From the cell containing the given text, extract its center point as [x, y] coordinate. 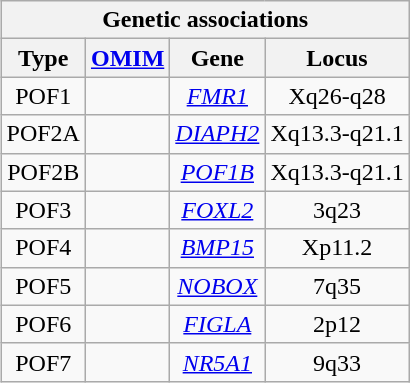
POF1B [218, 172]
DIAPH2 [218, 134]
POF3 [43, 210]
POF1 [43, 96]
POF2A [43, 134]
FOXL2 [218, 210]
POF7 [43, 362]
Xp11.2 [337, 248]
Locus [337, 58]
POF2B [43, 172]
NOBOX [218, 286]
3q23 [337, 210]
POF6 [43, 324]
Genetic associations [205, 20]
FMR1 [218, 96]
OMIM [127, 58]
POF5 [43, 286]
9q33 [337, 362]
Xq26-q28 [337, 96]
FIGLA [218, 324]
7q35 [337, 286]
BMP15 [218, 248]
POF4 [43, 248]
NR5A1 [218, 362]
2p12 [337, 324]
Gene [218, 58]
Type [43, 58]
